Extract the [x, y] coordinate from the center of the cell holding the provided text.  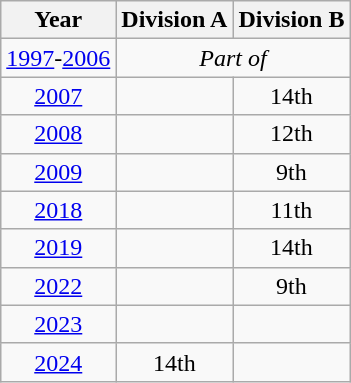
Division B [292, 20]
2023 [58, 324]
2007 [58, 96]
Part of [233, 58]
2009 [58, 172]
2008 [58, 134]
2024 [58, 362]
2022 [58, 286]
12th [292, 134]
Year [58, 20]
2018 [58, 210]
2019 [58, 248]
11th [292, 210]
1997-2006 [58, 58]
Division A [174, 20]
